Pinpoint the cell where the given text exists, returning its [X, Y] midpoint coordinate. 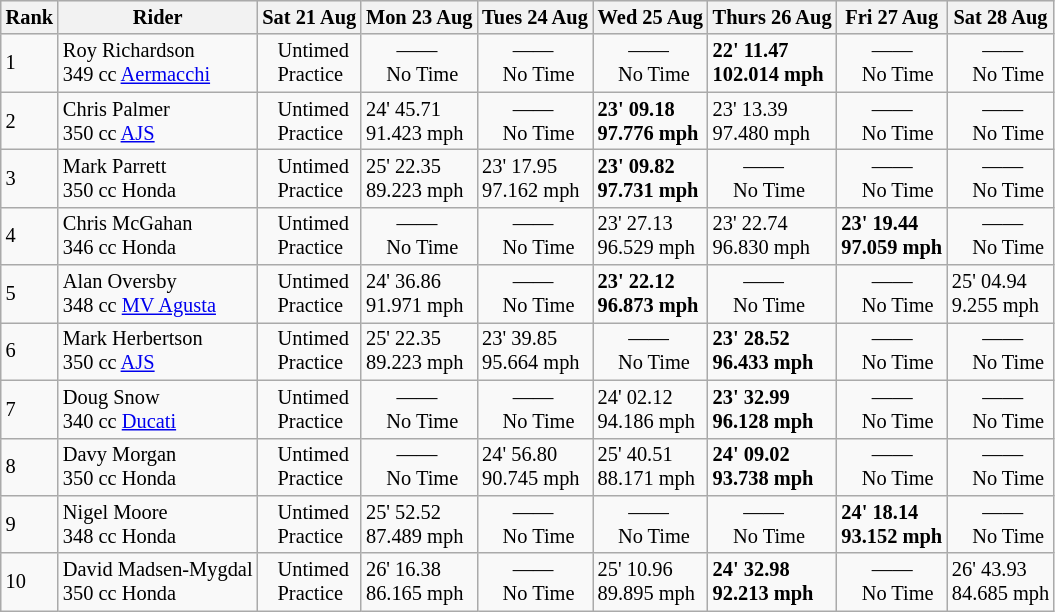
Alan Oversby 348 cc MV Agusta [158, 294]
26' 16.38 86.165 mph [419, 582]
23' 22.12 96.873 mph [650, 294]
25' 40.51 88.171 mph [650, 467]
Mark Herbertson 350 cc AJS [158, 351]
Roy Richardson 349 cc Aermacchi [158, 63]
24' 45.71 91.423 mph [419, 121]
David Madsen-Mygdal 350 cc Honda [158, 582]
23' 22.74 96.830 mph [772, 236]
Davy Morgan 350 cc Honda [158, 467]
9 [30, 524]
7 [30, 409]
6 [30, 351]
Thurs 26 Aug [772, 17]
23' 13.39 97.480 mph [772, 121]
24' 32.98 92.213 mph [772, 582]
23' 27.13 96.529 mph [650, 236]
24' 36.86 91.971 mph [419, 294]
1 [30, 63]
23' 19.44 97.059 mph [892, 236]
25' 04.94 9.255 mph [1000, 294]
Sat 21 Aug [309, 17]
Doug Snow 340 cc Ducati [158, 409]
25' 10.96 89.895 mph [650, 582]
Sat 28 Aug [1000, 17]
Wed 25 Aug [650, 17]
4 [30, 236]
23' 17.95 97.162 mph [534, 178]
Tues 24 Aug [534, 17]
Rider [158, 17]
24' 56.80 90.745 mph [534, 467]
Chris McGahan 346 cc Honda [158, 236]
24' 09.02 93.738 mph [772, 467]
23' 39.85 95.664 mph [534, 351]
26' 43.93 84.685 mph [1000, 582]
Chris Palmer 350 cc AJS [158, 121]
23' 09.18 97.776 mph [650, 121]
Mark Parrett 350 cc Honda [158, 178]
Mon 23 Aug [419, 17]
23' 32.99 96.128 mph [772, 409]
23' 09.82 97.731 mph [650, 178]
24' 02.12 94.186 mph [650, 409]
5 [30, 294]
22' 11.47 102.014 mph [772, 63]
10 [30, 582]
3 [30, 178]
2 [30, 121]
Rank [30, 17]
Fri 27 Aug [892, 17]
24' 18.14 93.152 mph [892, 524]
25' 52.52 87.489 mph [419, 524]
23' 28.52 96.433 mph [772, 351]
Nigel Moore 348 cc Honda [158, 524]
8 [30, 467]
